Detect which cell encompasses the target text, then output its [x, y] center coordinate. 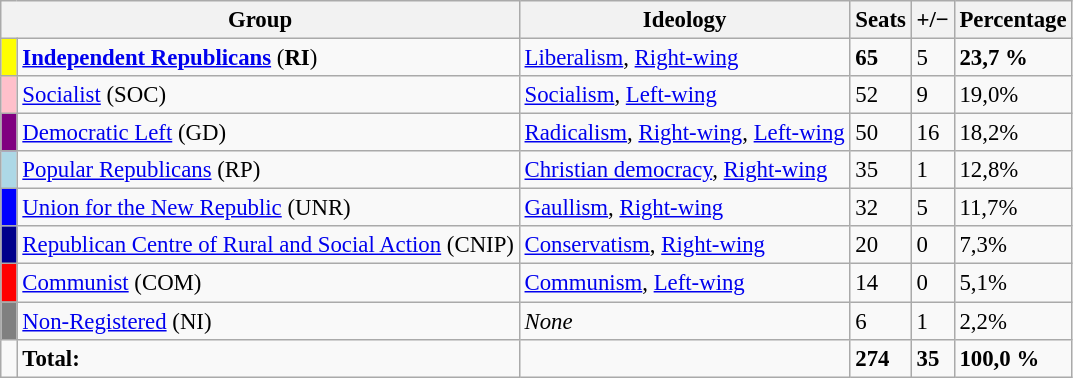
12,8% [1013, 170]
100,0 % [1013, 358]
6 [880, 321]
+/− [932, 20]
11,7% [1013, 208]
Communism, Left-wing [684, 283]
23,7 % [1013, 58]
19,0% [1013, 95]
Socialism, Left-wing [684, 95]
None [684, 321]
Conservatism, Right-wing [684, 245]
32 [880, 208]
Socialist (SOC) [268, 95]
274 [880, 358]
Union for the New Republic (UNR) [268, 208]
14 [880, 283]
Communist (COM) [268, 283]
50 [880, 133]
18,2% [1013, 133]
Percentage [1013, 20]
Independent Republicans (RI) [268, 58]
20 [880, 245]
Ideology [684, 20]
Total: [268, 358]
7,3% [1013, 245]
Non-Registered (NI) [268, 321]
Group [260, 20]
Radicalism, Right-wing, Left-wing [684, 133]
65 [880, 58]
Liberalism, Right-wing [684, 58]
Gaullism, Right-wing [684, 208]
2,2% [1013, 321]
52 [880, 95]
5,1% [1013, 283]
16 [932, 133]
Popular Republicans (RP) [268, 170]
Republican Centre of Rural and Social Action (CNIP) [268, 245]
9 [932, 95]
Democratic Left (GD) [268, 133]
Seats [880, 20]
Christian democracy, Right-wing [684, 170]
